Locate the cell with the specified text and output its (x, y) center coordinate. 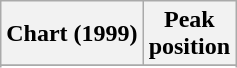
Chart (1999) (72, 34)
Peakposition (189, 34)
